Scan for the cell matching the given text and deliver its (x, y) coordinate at center. 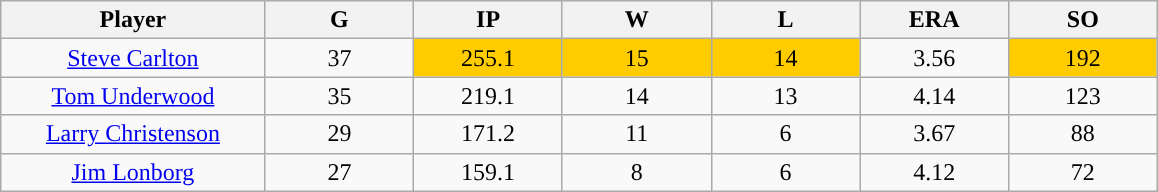
W (636, 20)
Jim Lonborg (133, 172)
123 (1084, 96)
3.56 (934, 58)
Steve Carlton (133, 58)
11 (636, 134)
8 (636, 172)
88 (1084, 134)
G (340, 20)
255.1 (488, 58)
159.1 (488, 172)
4.14 (934, 96)
3.67 (934, 134)
192 (1084, 58)
4.12 (934, 172)
SO (1084, 20)
219.1 (488, 96)
Player (133, 20)
Larry Christenson (133, 134)
IP (488, 20)
72 (1084, 172)
Tom Underwood (133, 96)
13 (786, 96)
35 (340, 96)
29 (340, 134)
27 (340, 172)
171.2 (488, 134)
L (786, 20)
ERA (934, 20)
37 (340, 58)
15 (636, 58)
